From the cell containing the given text, extract its center point as (X, Y) coordinate. 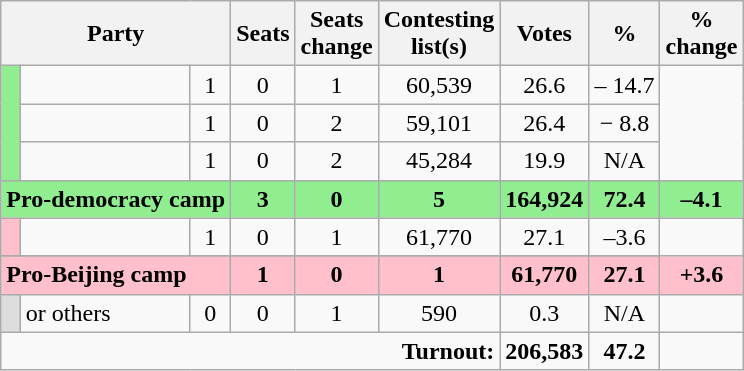
Contestinglist(s) (439, 34)
− 8.8 (624, 123)
60,539 (439, 85)
Pro-democracy camp (116, 199)
%change (702, 34)
Seatschange (336, 34)
26.4 (544, 123)
Pro-Beijing camp (116, 275)
72.4 (624, 199)
19.9 (544, 161)
or others (104, 313)
3 (263, 199)
5 (439, 199)
47.2 (624, 351)
164,924 (544, 199)
Seats (263, 34)
% (624, 34)
– 14.7 (624, 85)
+3.6 (702, 275)
Votes (544, 34)
26.6 (544, 85)
45,284 (439, 161)
590 (439, 313)
Turnout: (250, 351)
206,583 (544, 351)
–4.1 (702, 199)
–3.6 (624, 237)
0.3 (544, 313)
59,101 (439, 123)
Party (116, 34)
